Return the [x, y] coordinate for the center point of the cell that contains the specified text.  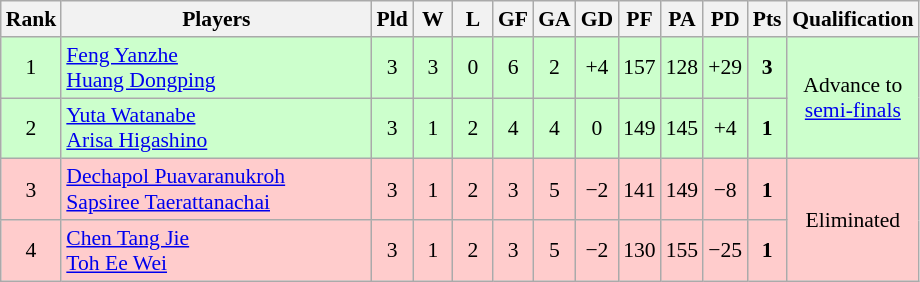
+29 [725, 68]
128 [682, 68]
Pld [392, 19]
PD [725, 19]
Eliminated [852, 220]
Players [216, 19]
130 [640, 250]
141 [640, 190]
6 [513, 68]
−8 [725, 190]
W [433, 19]
GA [554, 19]
−25 [725, 250]
155 [682, 250]
Rank [32, 19]
Qualification [852, 19]
PA [682, 19]
145 [682, 128]
GF [513, 19]
L [473, 19]
Dechapol Puavaranukroh Sapsiree Taerattanachai [216, 190]
157 [640, 68]
Advance to semi-finals [852, 98]
Yuta Watanabe Arisa Higashino [216, 128]
GD [598, 19]
Feng Yanzhe Huang Dongping [216, 68]
Pts [767, 19]
PF [640, 19]
Chen Tang Jie Toh Ee Wei [216, 250]
